Locate the cell with the specified text and output its (x, y) center coordinate. 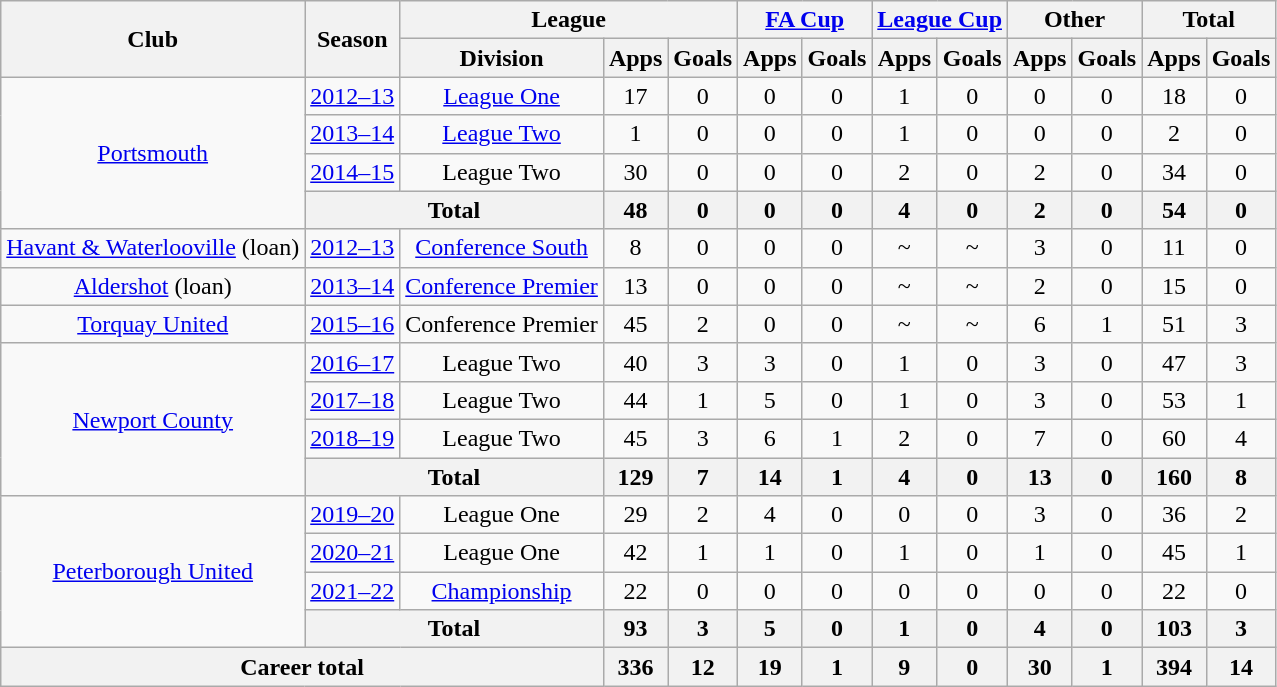
336 (635, 667)
Career total (302, 667)
Torquay United (153, 324)
2020–21 (352, 553)
18 (1174, 96)
9 (904, 667)
League (569, 20)
36 (1174, 515)
15 (1174, 286)
42 (635, 553)
47 (1174, 362)
40 (635, 362)
2016–17 (352, 362)
Peterborough United (153, 572)
12 (703, 667)
2015–16 (352, 324)
FA Cup (805, 20)
394 (1174, 667)
2018–19 (352, 438)
Aldershot (loan) (153, 286)
160 (1174, 477)
2017–18 (352, 400)
34 (1174, 172)
Club (153, 39)
60 (1174, 438)
44 (635, 400)
17 (635, 96)
2019–20 (352, 515)
Championship (502, 591)
29 (635, 515)
103 (1174, 629)
2021–22 (352, 591)
53 (1174, 400)
19 (770, 667)
93 (635, 629)
League Cup (940, 20)
129 (635, 477)
11 (1174, 248)
51 (1174, 324)
Havant & Waterlooville (loan) (153, 248)
Portsmouth (153, 153)
Newport County (153, 419)
Other (1075, 20)
54 (1174, 210)
2014–15 (352, 172)
Conference South (502, 248)
Season (352, 39)
48 (635, 210)
Division (502, 58)
